Provide the [X, Y] coordinate of the cell's center where the given text is located.  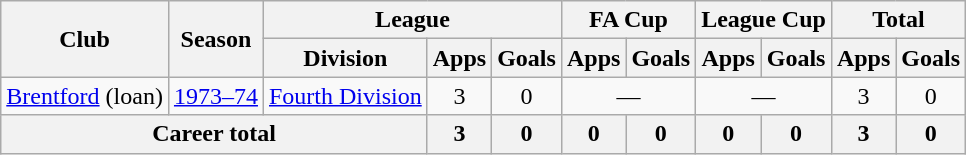
Brentford (loan) [85, 96]
Club [85, 39]
Division [345, 58]
League [412, 20]
Career total [214, 134]
Season [216, 39]
FA Cup [628, 20]
League Cup [764, 20]
Fourth Division [345, 96]
1973–74 [216, 96]
Total [898, 20]
